Scan for the cell matching the given text and deliver its (x, y) coordinate at center. 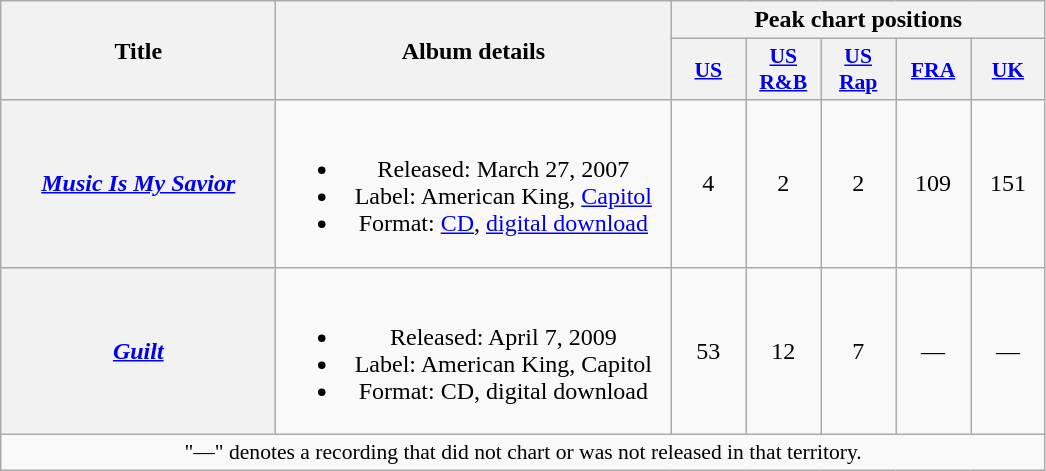
7 (858, 350)
Released: March 27, 2007Label: American King, CapitolFormat: CD, digital download (474, 184)
"—" denotes a recording that did not chart or was not released in that territory. (524, 452)
Peak chart positions (858, 20)
Title (138, 50)
12 (784, 350)
4 (708, 184)
USR&B (784, 70)
151 (1008, 184)
109 (934, 184)
53 (708, 350)
FRA (934, 70)
UK (1008, 70)
Music Is My Savior (138, 184)
US Rap (858, 70)
Released: April 7, 2009Label: American King, CapitolFormat: CD, digital download (474, 350)
Guilt (138, 350)
Album details (474, 50)
US (708, 70)
